Determine the [x, y] coordinate at the center of the cell enclosing the given text.  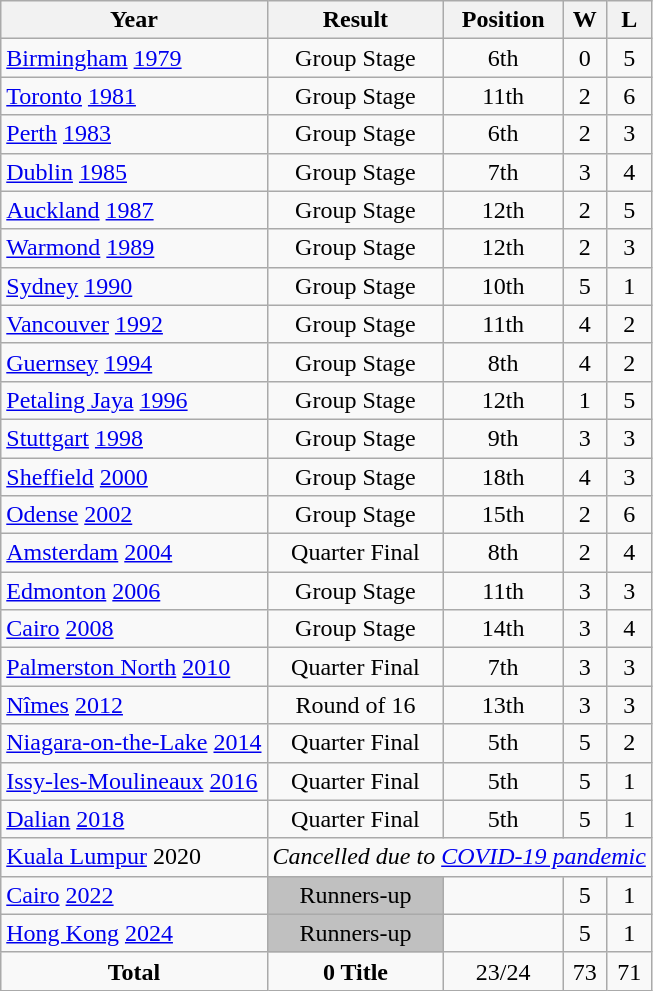
Petaling Jaya 1996 [134, 400]
Dalian 2018 [134, 819]
Round of 16 [356, 705]
Issy-les-Moulineaux 2016 [134, 781]
Position [504, 20]
Perth 1983 [134, 134]
Amsterdam 2004 [134, 553]
71 [629, 971]
Year [134, 20]
Vancouver 1992 [134, 324]
Dublin 1985 [134, 172]
Cairo 2008 [134, 629]
Cairo 2022 [134, 895]
Toronto 1981 [134, 96]
18th [504, 477]
Palmerston North 2010 [134, 667]
Edmonton 2006 [134, 591]
Kuala Lumpur 2020 [134, 857]
0 Title [356, 971]
Nîmes 2012 [134, 705]
10th [504, 286]
Guernsey 1994 [134, 362]
L [629, 20]
Odense 2002 [134, 515]
Result [356, 20]
Sheffield 2000 [134, 477]
Warmond 1989 [134, 248]
Birmingham 1979 [134, 58]
Auckland 1987 [134, 210]
Niagara-on-the-Lake 2014 [134, 743]
W [585, 20]
Cancelled due to COVID-19 pandemic [459, 857]
73 [585, 971]
14th [504, 629]
Sydney 1990 [134, 286]
15th [504, 515]
13th [504, 705]
Total [134, 971]
9th [504, 438]
0 [585, 58]
Stuttgart 1998 [134, 438]
Hong Kong 2024 [134, 933]
23/24 [504, 971]
